Return the (X, Y) coordinate for the center point of the cell that contains the specified text.  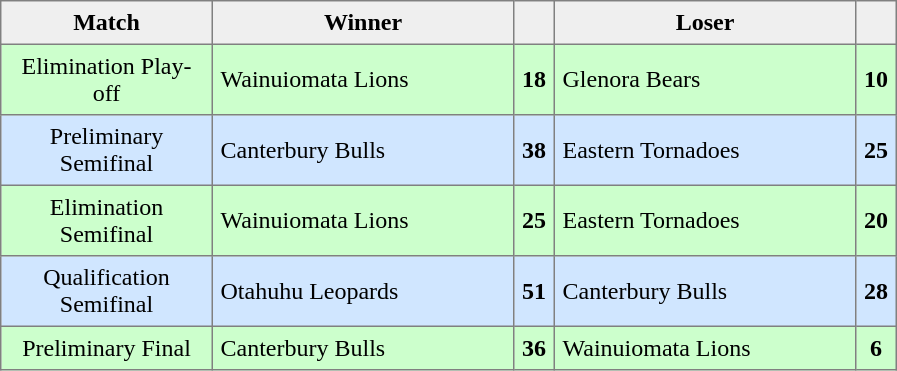
51 (534, 291)
18 (534, 79)
36 (534, 348)
20 (876, 220)
Loser (705, 23)
Winner (363, 23)
Preliminary Final (107, 348)
Qualification Semifinal (107, 291)
Match (107, 23)
Elimination Semifinal (107, 220)
38 (534, 150)
28 (876, 291)
Preliminary Semifinal (107, 150)
Otahuhu Leopards (363, 291)
10 (876, 79)
6 (876, 348)
Glenora Bears (705, 79)
Elimination Play-off (107, 79)
